Locate the cell with the specified text and output its (X, Y) center coordinate. 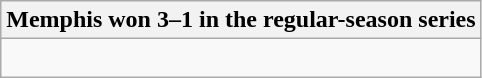
Memphis won 3–1 in the regular-season series (241, 20)
